Extract the (X, Y) coordinate from the center of the cell holding the provided text.  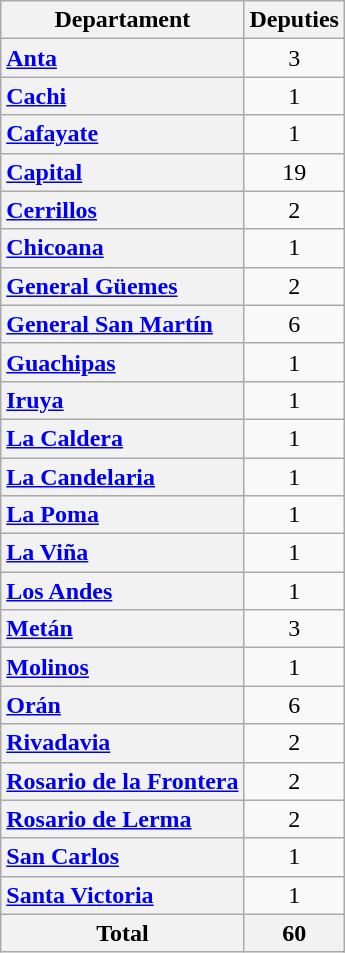
Rosario de la Frontera (122, 781)
Anta (122, 58)
Guachipas (122, 362)
Total (122, 933)
Metán (122, 629)
60 (294, 933)
General San Martín (122, 324)
Rosario de Lerma (122, 819)
19 (294, 172)
La Viña (122, 553)
Orán (122, 705)
Capital (122, 172)
Rivadavia (122, 743)
Chicoana (122, 248)
Cachi (122, 96)
General Güemes (122, 286)
La Poma (122, 515)
Departament (122, 20)
Cafayate (122, 134)
Deputies (294, 20)
Molinos (122, 667)
Iruya (122, 400)
San Carlos (122, 857)
La Caldera (122, 438)
Cerrillos (122, 210)
La Candelaria (122, 477)
Santa Victoria (122, 895)
Los Andes (122, 591)
